Output the [X, Y] coordinate of the center of the cell containing the given text.  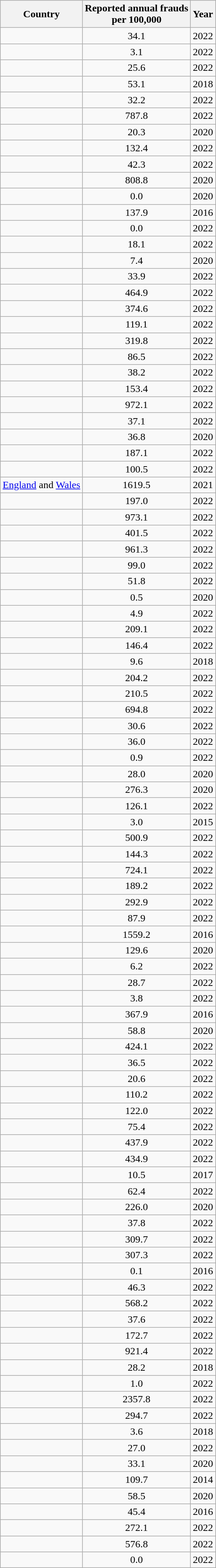
367.9 [136, 1015]
292.9 [136, 902]
3.1 [136, 52]
28.0 [136, 774]
137.9 [136, 212]
1559.2 [136, 934]
7.4 [136, 260]
38.2 [136, 373]
276.3 [136, 790]
724.1 [136, 870]
20.3 [136, 132]
401.5 [136, 533]
3.8 [136, 999]
110.2 [136, 1095]
132.4 [136, 148]
153.4 [136, 389]
36.0 [136, 742]
Country [41, 14]
973.1 [136, 517]
18.1 [136, 244]
500.9 [136, 838]
374.6 [136, 309]
0.5 [136, 597]
99.0 [136, 565]
28.2 [136, 1367]
568.2 [136, 1303]
86.5 [136, 357]
187.1 [136, 453]
4.9 [136, 613]
694.8 [136, 709]
122.0 [136, 1111]
3.0 [136, 822]
294.7 [136, 1415]
25.6 [136, 68]
972.1 [136, 405]
576.8 [136, 1544]
62.4 [136, 1191]
2021 [203, 485]
272.1 [136, 1528]
961.3 [136, 549]
6.2 [136, 966]
87.9 [136, 918]
464.9 [136, 293]
Reported annual fraudsper 100,000 [136, 14]
437.9 [136, 1143]
100.5 [136, 469]
307.3 [136, 1255]
27.0 [136, 1447]
2015 [203, 822]
34.1 [136, 36]
3.6 [136, 1431]
210.5 [136, 693]
119.1 [136, 325]
58.5 [136, 1496]
226.0 [136, 1207]
36.8 [136, 437]
30.6 [136, 725]
197.0 [136, 501]
53.1 [136, 84]
209.1 [136, 629]
189.2 [136, 886]
309.7 [136, 1239]
England and Wales [41, 485]
28.7 [136, 983]
921.4 [136, 1351]
1.0 [136, 1383]
0.9 [136, 758]
204.2 [136, 677]
172.7 [136, 1335]
36.5 [136, 1063]
45.4 [136, 1512]
144.3 [136, 854]
126.1 [136, 806]
129.6 [136, 950]
0.1 [136, 1271]
51.8 [136, 581]
37.1 [136, 421]
2357.8 [136, 1399]
319.8 [136, 341]
2017 [203, 1175]
46.3 [136, 1287]
33.9 [136, 277]
787.8 [136, 116]
2014 [203, 1479]
32.2 [136, 100]
75.4 [136, 1127]
10.5 [136, 1175]
20.6 [136, 1079]
33.1 [136, 1463]
Year [203, 14]
1619.5 [136, 485]
37.8 [136, 1223]
9.6 [136, 661]
146.4 [136, 645]
42.3 [136, 164]
434.9 [136, 1159]
37.6 [136, 1319]
58.8 [136, 1031]
808.8 [136, 180]
109.7 [136, 1479]
424.1 [136, 1047]
